Identify which cell holds the provided text, then report its (X, Y) central coordinate. 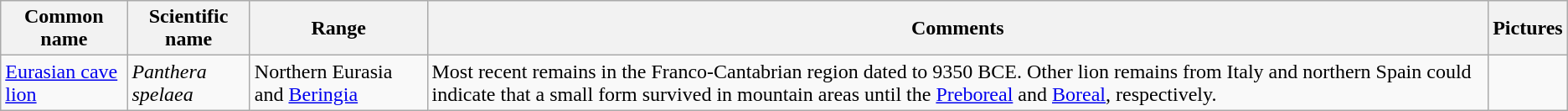
Comments (958, 29)
Common name (64, 29)
Northern Eurasia and Beringia (338, 82)
Scientific name (188, 29)
Panthera spelaea (188, 82)
Eurasian cave lion (64, 82)
Pictures (1528, 29)
Range (338, 29)
